Pinpoint the cell where the given text exists, returning its (x, y) midpoint coordinate. 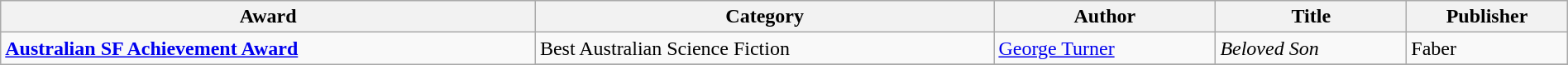
Award (268, 17)
George Turner (1105, 48)
Australian SF Achievement Award (268, 48)
Author (1105, 17)
Best Australian Science Fiction (764, 48)
Beloved Son (1312, 48)
Faber (1487, 48)
Publisher (1487, 17)
Title (1312, 17)
Category (764, 17)
